Determine the [x, y] coordinate at the center of the cell enclosing the given text.  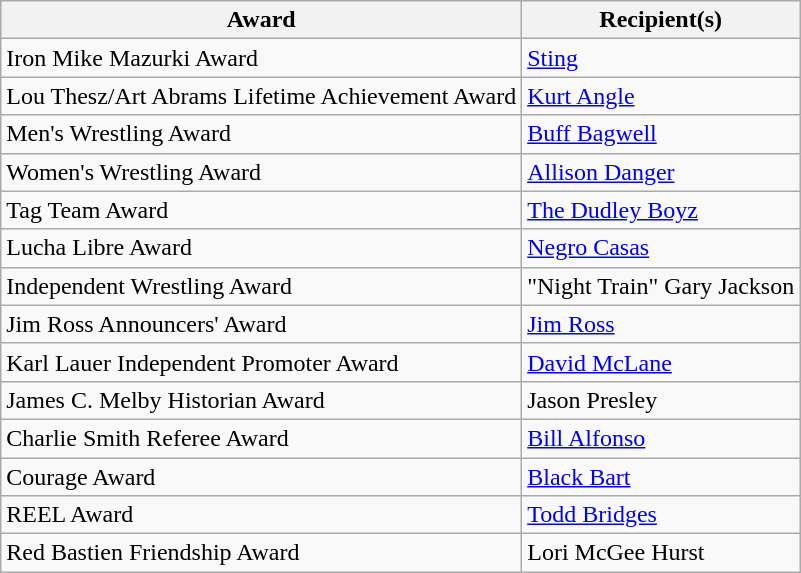
Courage Award [262, 477]
Bill Alfonso [661, 438]
Recipient(s) [661, 20]
Charlie Smith Referee Award [262, 438]
Sting [661, 58]
Jim Ross [661, 324]
Jim Ross Announcers' Award [262, 324]
REEL Award [262, 515]
Allison Danger [661, 172]
Independent Wrestling Award [262, 286]
Tag Team Award [262, 210]
Kurt Angle [661, 96]
Lou Thesz/Art Abrams Lifetime Achievement Award [262, 96]
Karl Lauer Independent Promoter Award [262, 362]
Award [262, 20]
Red Bastien Friendship Award [262, 553]
Jason Presley [661, 400]
Men's Wrestling Award [262, 134]
"Night Train" Gary Jackson [661, 286]
Lucha Libre Award [262, 248]
Black Bart [661, 477]
James C. Melby Historian Award [262, 400]
Women's Wrestling Award [262, 172]
Todd Bridges [661, 515]
Buff Bagwell [661, 134]
David McLane [661, 362]
Negro Casas [661, 248]
Iron Mike Mazurki Award [262, 58]
Lori McGee Hurst [661, 553]
The Dudley Boyz [661, 210]
